Extract the [X, Y] coordinate from the center of the cell holding the provided text.  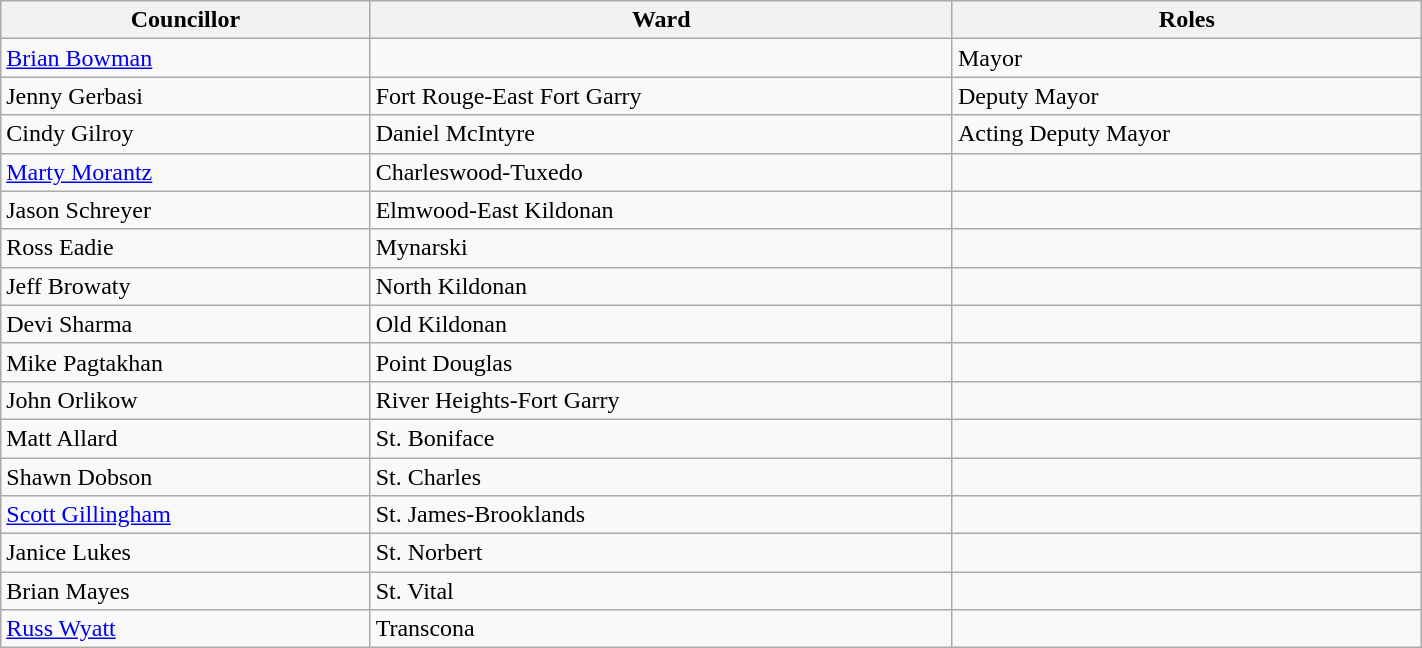
St. Boniface [661, 438]
St. Vital [661, 591]
Acting Deputy Mayor [1186, 134]
Mike Pagtakhan [186, 362]
Charleswood-Tuxedo [661, 172]
Brian Mayes [186, 591]
Janice Lukes [186, 553]
St. Charles [661, 477]
St. James-Brooklands [661, 515]
Scott Gillingham [186, 515]
Jason Schreyer [186, 210]
Elmwood-East Kildonan [661, 210]
Matt Allard [186, 438]
Ross Eadie [186, 248]
Councillor [186, 20]
Jeff Browaty [186, 286]
Fort Rouge-East Fort Garry [661, 96]
Marty Morantz [186, 172]
Brian Bowman [186, 58]
Mayor [1186, 58]
Russ Wyatt [186, 629]
River Heights-Fort Garry [661, 400]
Roles [1186, 20]
Devi Sharma [186, 324]
Deputy Mayor [1186, 96]
John Orlikow [186, 400]
Point Douglas [661, 362]
Jenny Gerbasi [186, 96]
North Kildonan [661, 286]
Cindy Gilroy [186, 134]
Mynarski [661, 248]
Shawn Dobson [186, 477]
Old Kildonan [661, 324]
Daniel McIntyre [661, 134]
Transcona [661, 629]
St. Norbert [661, 553]
Ward [661, 20]
